Scan for the cell matching the given text and deliver its [X, Y] coordinate at center. 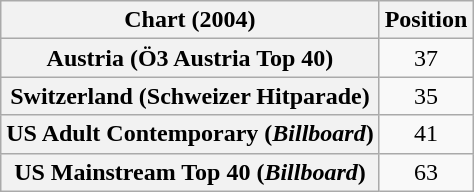
Switzerland (Schweizer Hitparade) [190, 96]
US Adult Contemporary (Billboard) [190, 134]
Austria (Ö3 Austria Top 40) [190, 58]
63 [426, 172]
Position [426, 20]
Chart (2004) [190, 20]
35 [426, 96]
US Mainstream Top 40 (Billboard) [190, 172]
41 [426, 134]
37 [426, 58]
